Detect which cell encompasses the target text, then output its (x, y) center coordinate. 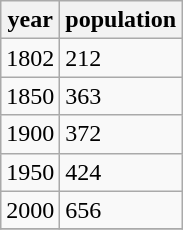
population (121, 20)
1950 (30, 172)
2000 (30, 210)
363 (121, 96)
424 (121, 172)
656 (121, 210)
212 (121, 58)
1802 (30, 58)
372 (121, 134)
1850 (30, 96)
1900 (30, 134)
year (30, 20)
